Capture the cell that displays the provided text and extract its (x, y) central coordinate. 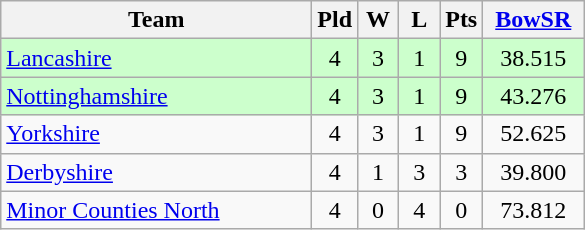
73.812 (534, 210)
38.515 (534, 58)
Yorkshire (156, 134)
Team (156, 20)
Pts (462, 20)
W (378, 20)
39.800 (534, 172)
Minor Counties North (156, 210)
Pld (335, 20)
Nottinghamshire (156, 96)
Derbyshire (156, 172)
BowSR (534, 20)
L (420, 20)
Lancashire (156, 58)
52.625 (534, 134)
43.276 (534, 96)
